From the cell containing the given text, extract its center point as (x, y) coordinate. 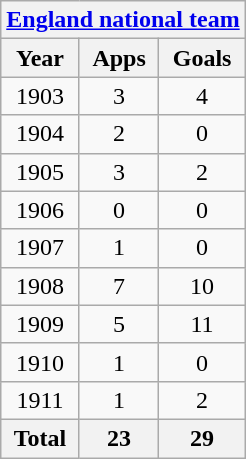
10 (202, 286)
1909 (40, 324)
7 (119, 286)
1906 (40, 210)
1908 (40, 286)
Goals (202, 58)
1903 (40, 96)
1910 (40, 362)
1911 (40, 400)
4 (202, 96)
1904 (40, 134)
Apps (119, 58)
England national team (123, 20)
Year (40, 58)
5 (119, 324)
1907 (40, 248)
29 (202, 438)
1905 (40, 172)
23 (119, 438)
11 (202, 324)
Total (40, 438)
